Pinpoint the cell where the given text exists, returning its (x, y) midpoint coordinate. 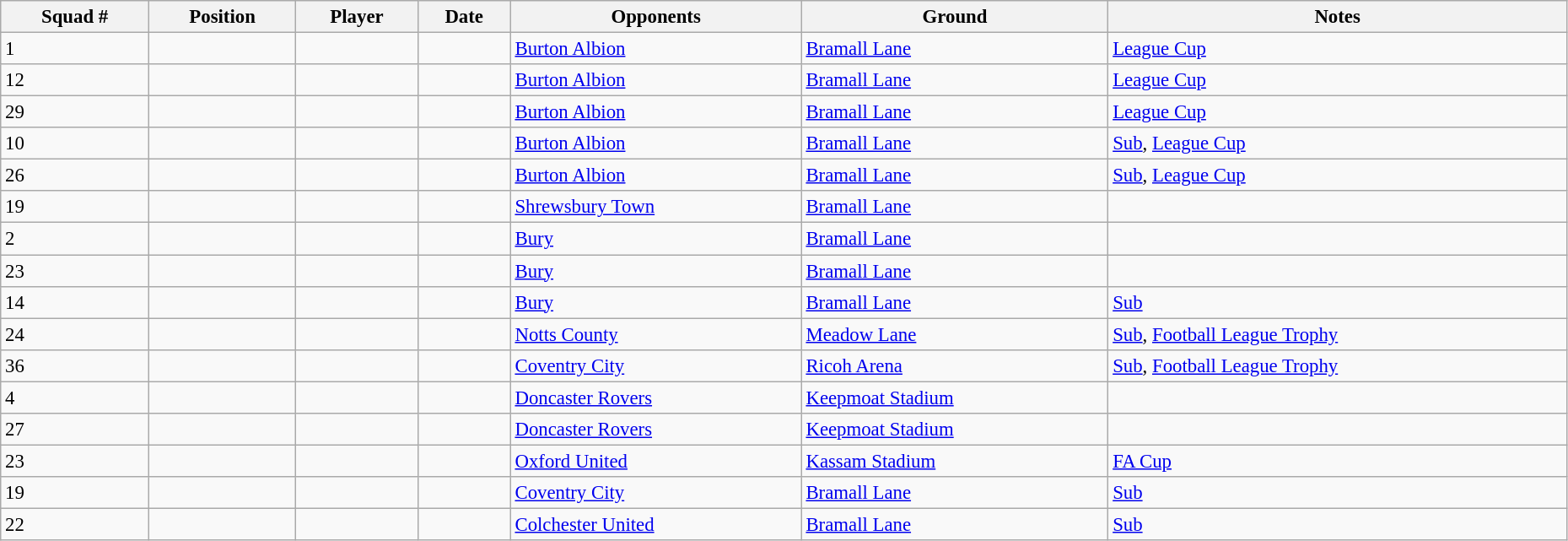
Ground (955, 17)
Player (358, 17)
FA Cup (1338, 461)
Ricoh Arena (955, 365)
Colchester United (656, 524)
2 (75, 239)
12 (75, 80)
4 (75, 398)
Opponents (656, 17)
Position (222, 17)
14 (75, 302)
Date (464, 17)
Notes (1338, 17)
Oxford United (656, 461)
29 (75, 112)
Squad # (75, 17)
27 (75, 430)
22 (75, 524)
1 (75, 49)
36 (75, 365)
10 (75, 143)
Notts County (656, 334)
24 (75, 334)
Meadow Lane (955, 334)
Shrewsbury Town (656, 207)
26 (75, 176)
Kassam Stadium (955, 461)
